Pinpoint the cell where the given text exists, returning its [X, Y] midpoint coordinate. 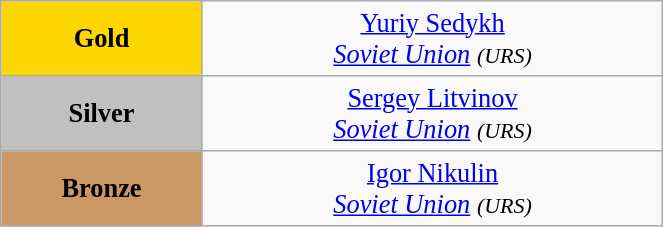
Bronze [102, 188]
Sergey LitvinovSoviet Union (URS) [432, 112]
Silver [102, 112]
Yuriy SedykhSoviet Union (URS) [432, 38]
Gold [102, 38]
Igor NikulinSoviet Union (URS) [432, 188]
